Output the [x, y] coordinate of the center of the cell containing the given text.  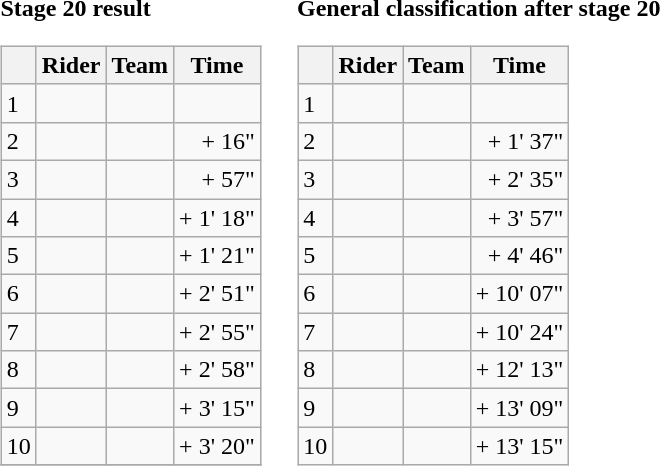
+ 1' 37" [520, 141]
+ 2' 58" [218, 370]
+ 3' 57" [520, 217]
+ 12' 13" [520, 370]
+ 1' 18" [218, 217]
+ 57" [218, 179]
+ 3' 20" [218, 446]
+ 1' 21" [218, 256]
+ 3' 15" [218, 408]
+ 2' 55" [218, 332]
+ 16" [218, 141]
+ 2' 35" [520, 179]
+ 10' 24" [520, 332]
+ 13' 09" [520, 408]
+ 4' 46" [520, 256]
+ 2' 51" [218, 294]
+ 13' 15" [520, 446]
+ 10' 07" [520, 294]
